Scan for the cell matching the given text and deliver its (X, Y) coordinate at center. 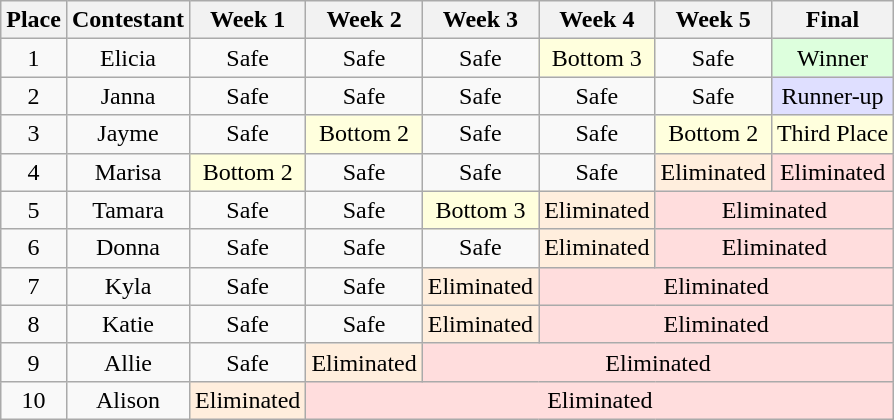
Week 5 (713, 20)
Alison (128, 400)
Elicia (128, 58)
Marisa (128, 172)
10 (34, 400)
3 (34, 134)
Final (832, 20)
Runner-up (832, 96)
4 (34, 172)
Tamara (128, 210)
Week 4 (597, 20)
Allie (128, 362)
6 (34, 248)
Place (34, 20)
7 (34, 286)
Week 2 (364, 20)
Winner (832, 58)
Week 1 (248, 20)
Contestant (128, 20)
9 (34, 362)
Katie (128, 324)
5 (34, 210)
Donna (128, 248)
Jayme (128, 134)
Kyla (128, 286)
Week 3 (480, 20)
2 (34, 96)
1 (34, 58)
8 (34, 324)
Janna (128, 96)
Third Place (832, 134)
